Extract the (x, y) coordinate from the center of the cell holding the provided text.  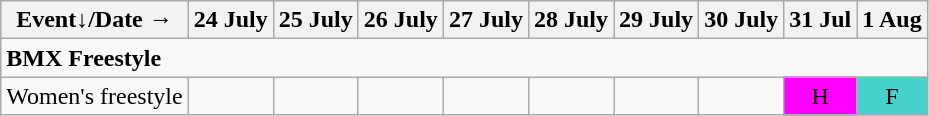
Women's freestyle (94, 96)
29 July (656, 20)
H (820, 96)
24 July (230, 20)
25 July (316, 20)
BMX Freestyle (464, 58)
Event↓/Date → (94, 20)
30 July (742, 20)
26 July (400, 20)
1 Aug (892, 20)
27 July (486, 20)
31 Jul (820, 20)
28 July (570, 20)
F (892, 96)
